Output the (x, y) coordinate of the center of the cell containing the given text.  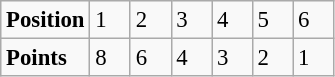
Position (46, 20)
5 (272, 20)
8 (110, 58)
Points (46, 58)
